Detect which cell encompasses the target text, then output its (X, Y) center coordinate. 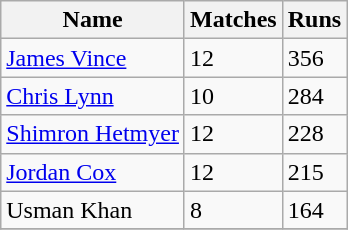
James Vince (93, 58)
Name (93, 20)
356 (314, 58)
164 (314, 210)
Matches (233, 20)
Chris Lynn (93, 96)
215 (314, 172)
Usman Khan (93, 210)
Shimron Hetmyer (93, 134)
10 (233, 96)
Runs (314, 20)
Jordan Cox (93, 172)
8 (233, 210)
228 (314, 134)
284 (314, 96)
